Scan for the cell matching the given text and deliver its (x, y) coordinate at center. 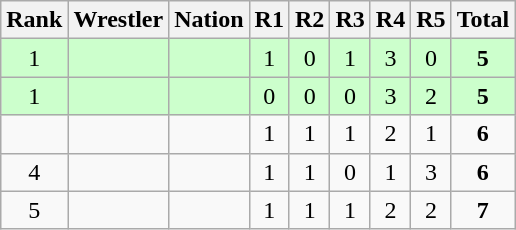
Nation (209, 20)
R3 (350, 20)
R2 (309, 20)
R4 (390, 20)
7 (483, 210)
R5 (431, 20)
Total (483, 20)
4 (34, 172)
Wrestler (118, 20)
Rank (34, 20)
R1 (269, 20)
